Locate the cell with the specified text and output its [X, Y] center coordinate. 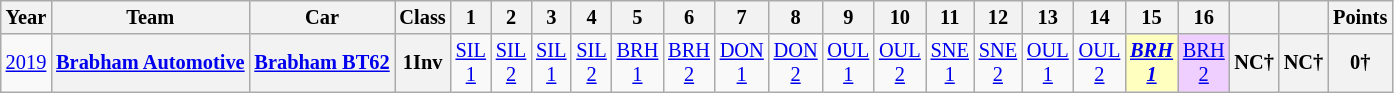
13 [1048, 17]
9 [848, 17]
3 [551, 17]
Brabham Automotive [150, 63]
1Inv [423, 63]
Points [1360, 17]
5 [638, 17]
Year [26, 17]
2019 [26, 63]
8 [796, 17]
DON2 [796, 63]
Class [423, 17]
12 [998, 17]
Car [322, 17]
11 [950, 17]
10 [900, 17]
6 [689, 17]
7 [742, 17]
DON1 [742, 63]
4 [591, 17]
16 [1204, 17]
14 [1100, 17]
Team [150, 17]
SNE1 [950, 63]
SNE2 [998, 63]
2 [511, 17]
0† [1360, 63]
15 [1152, 17]
Brabham BT62 [322, 63]
1 [471, 17]
